Find where the given text appears and provide that cell's center as [x, y] coordinate. 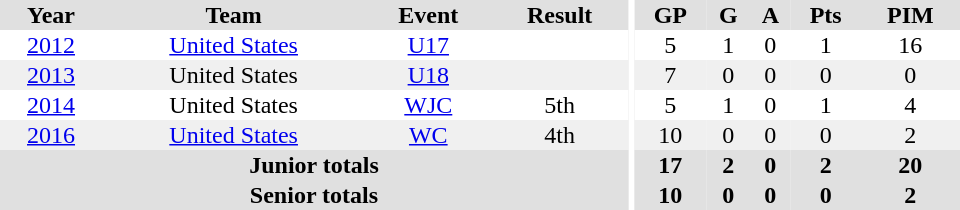
2014 [51, 105]
U17 [428, 45]
17 [670, 165]
2016 [51, 135]
2012 [51, 45]
Pts [826, 15]
Senior totals [314, 195]
A [770, 15]
5th [560, 105]
WJC [428, 105]
2013 [51, 75]
20 [910, 165]
WC [428, 135]
4 [910, 105]
GP [670, 15]
7 [670, 75]
PIM [910, 15]
Result [560, 15]
Team [234, 15]
16 [910, 45]
Event [428, 15]
Year [51, 15]
Junior totals [314, 165]
U18 [428, 75]
4th [560, 135]
G [728, 15]
